Return the (X, Y) coordinate for the center point of the cell that contains the specified text.  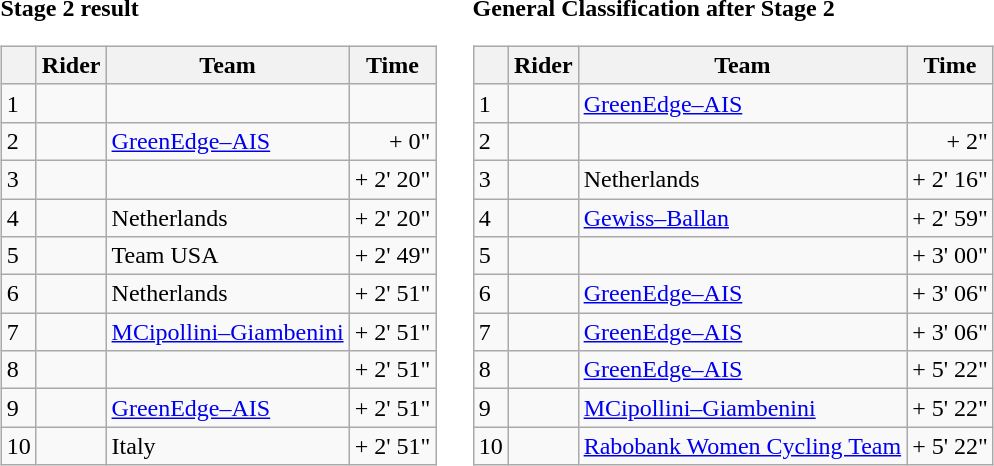
Team USA (228, 256)
+ 2" (950, 141)
Rabobank Women Cycling Team (742, 446)
Gewiss–Ballan (742, 217)
+ 0" (392, 141)
Italy (228, 446)
+ 2' 16" (950, 179)
+ 2' 49" (392, 256)
+ 3' 00" (950, 256)
+ 2' 59" (950, 217)
